Extract the [X, Y] coordinate from the center of the cell holding the provided text.  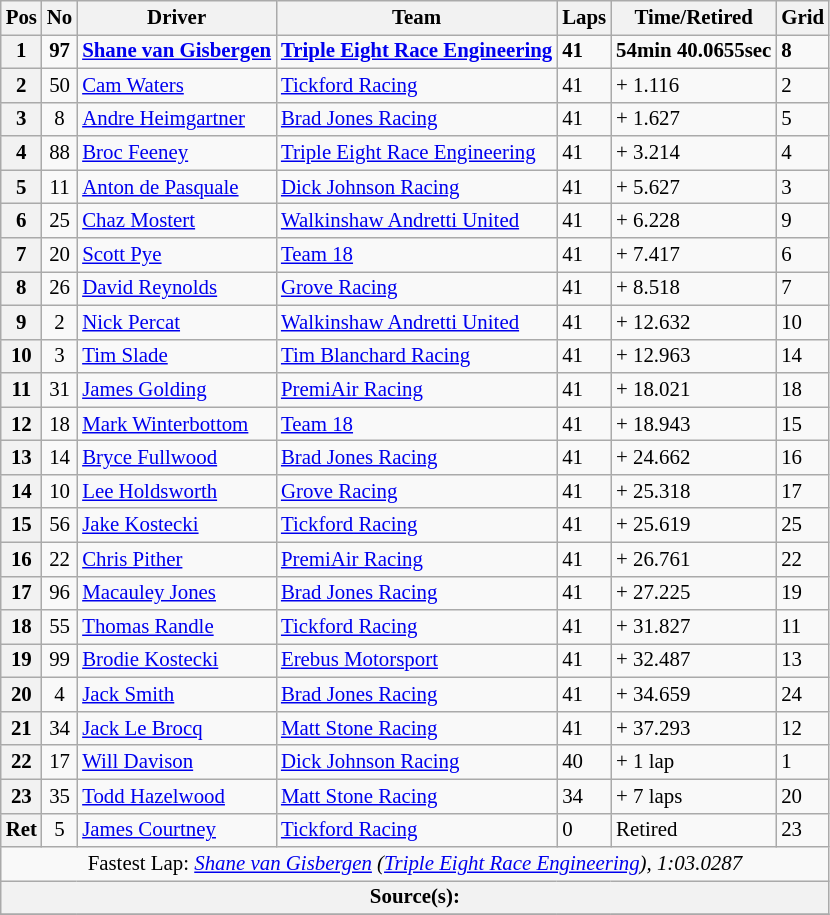
Laps [584, 18]
Macauley Jones [176, 593]
Fastest Lap: Shane van Gisbergen (Triple Eight Race Engineering), 1:03.0287 [415, 864]
+ 18.021 [694, 390]
+ 24.662 [694, 458]
Source(s): [415, 898]
No [60, 18]
35 [60, 796]
+ 25.619 [694, 525]
Scott Pye [176, 255]
+ 31.827 [694, 627]
+ 12.963 [694, 356]
Jack Le Brocq [176, 728]
+ 25.318 [694, 491]
+ 18.943 [694, 424]
+ 12.632 [694, 322]
Anton de Pasquale [176, 187]
+ 3.214 [694, 153]
24 [802, 695]
99 [60, 661]
Chaz Mostert [176, 221]
Jake Kostecki [176, 525]
56 [60, 525]
Tim Slade [176, 356]
31 [60, 390]
Tim Blanchard Racing [416, 356]
Chris Pither [176, 559]
Bryce Fullwood [176, 458]
+ 6.228 [694, 221]
Team [416, 18]
Ret [22, 830]
Todd Hazelwood [176, 796]
21 [22, 728]
40 [584, 762]
+ 7.417 [694, 255]
+ 26.761 [694, 559]
Will Davison [176, 762]
Time/Retired [694, 18]
+ 1.627 [694, 119]
+ 34.659 [694, 695]
Driver [176, 18]
54min 40.0655sec [694, 51]
+ 1.116 [694, 85]
Lee Holdsworth [176, 491]
50 [60, 85]
+ 1 lap [694, 762]
Retired [694, 830]
96 [60, 593]
+ 5.627 [694, 187]
26 [60, 288]
Brodie Kostecki [176, 661]
0 [584, 830]
88 [60, 153]
+ 7 laps [694, 796]
+ 8.518 [694, 288]
55 [60, 627]
Broc Feeney [176, 153]
Jack Smith [176, 695]
David Reynolds [176, 288]
Shane van Gisbergen [176, 51]
Mark Winterbottom [176, 424]
97 [60, 51]
Nick Percat [176, 322]
+ 37.293 [694, 728]
Grid [802, 18]
Cam Waters [176, 85]
+ 32.487 [694, 661]
Andre Heimgartner [176, 119]
Erebus Motorsport [416, 661]
James Golding [176, 390]
Pos [22, 18]
+ 27.225 [694, 593]
Thomas Randle [176, 627]
James Courtney [176, 830]
